Detect which cell encompasses the target text, then output its (X, Y) center coordinate. 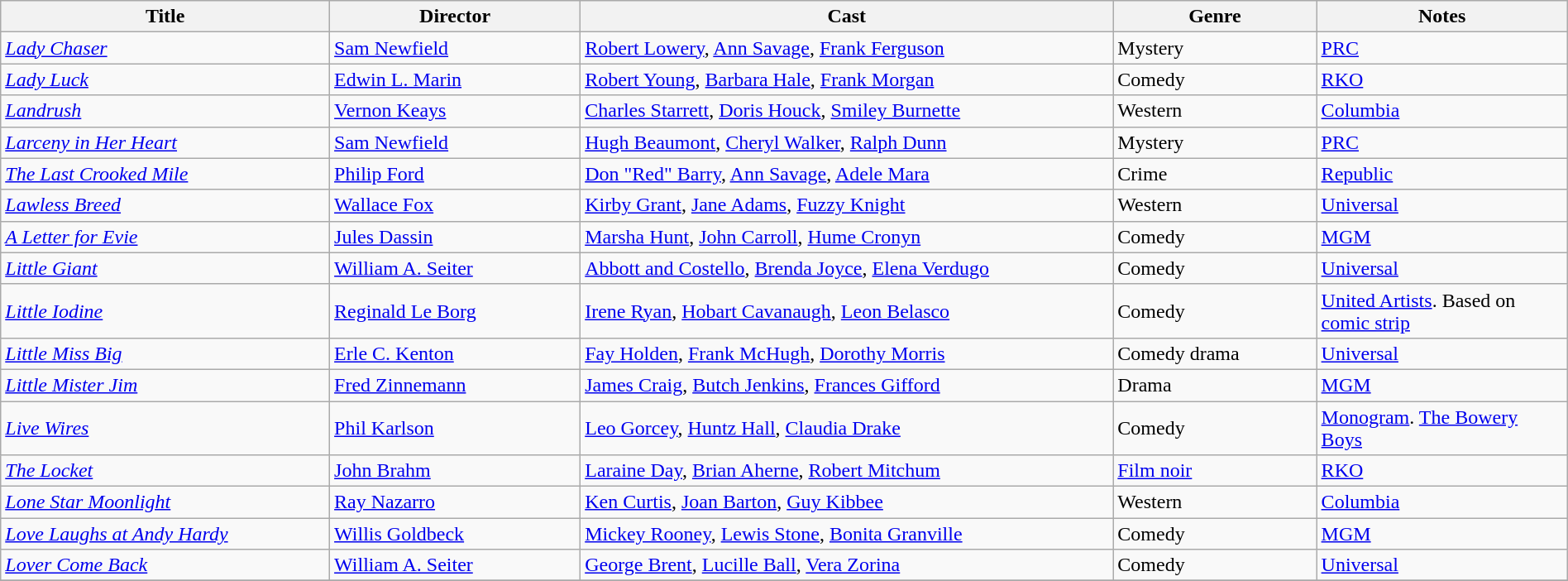
Philip Ford (455, 174)
Abbott and Costello, Brenda Joyce, Elena Verdugo (847, 268)
Erle C. Kenton (455, 353)
Little Mister Jim (165, 385)
Fred Zinnemann (455, 385)
Leo Gorcey, Huntz Hall, Claudia Drake (847, 427)
John Brahm (455, 471)
Live Wires (165, 427)
Laraine Day, Brian Aherne, Robert Mitchum (847, 471)
Kirby Grant, Jane Adams, Fuzzy Knight (847, 205)
Edwin L. Marin (455, 79)
Little Giant (165, 268)
Wallace Fox (455, 205)
Little Iodine (165, 311)
Little Miss Big (165, 353)
Lady Chaser (165, 48)
Crime (1215, 174)
Director (455, 17)
The Locket (165, 471)
A Letter for Evie (165, 237)
Irene Ryan, Hobart Cavanaugh, Leon Belasco (847, 311)
Ken Curtis, Joan Barton, Guy Kibbee (847, 502)
Charles Starrett, Doris Houck, Smiley Burnette (847, 111)
Vernon Keays (455, 111)
Landrush (165, 111)
Mickey Rooney, Lewis Stone, Bonita Granville (847, 534)
Robert Lowery, Ann Savage, Frank Ferguson (847, 48)
Film noir (1215, 471)
Reginald Le Borg (455, 311)
George Brent, Lucille Ball, Vera Zorina (847, 565)
Monogram. The Bowery Boys (1442, 427)
Ray Nazarro (455, 502)
Lone Star Moonlight (165, 502)
Genre (1215, 17)
Notes (1442, 17)
The Last Crooked Mile (165, 174)
Robert Young, Barbara Hale, Frank Morgan (847, 79)
Phil Karlson (455, 427)
Title (165, 17)
Marsha Hunt, John Carroll, Hume Cronyn (847, 237)
Don "Red" Barry, Ann Savage, Adele Mara (847, 174)
Cast (847, 17)
Republic (1442, 174)
Lover Come Back (165, 565)
Hugh Beaumont, Cheryl Walker, Ralph Dunn (847, 142)
Lady Luck (165, 79)
Drama (1215, 385)
Willis Goldbeck (455, 534)
Jules Dassin (455, 237)
James Craig, Butch Jenkins, Frances Gifford (847, 385)
Fay Holden, Frank McHugh, Dorothy Morris (847, 353)
Larceny in Her Heart (165, 142)
United Artists. Based on comic strip (1442, 311)
Love Laughs at Andy Hardy (165, 534)
Lawless Breed (165, 205)
Comedy drama (1215, 353)
